Extract the (x, y) coordinate from the center of the cell holding the provided text.  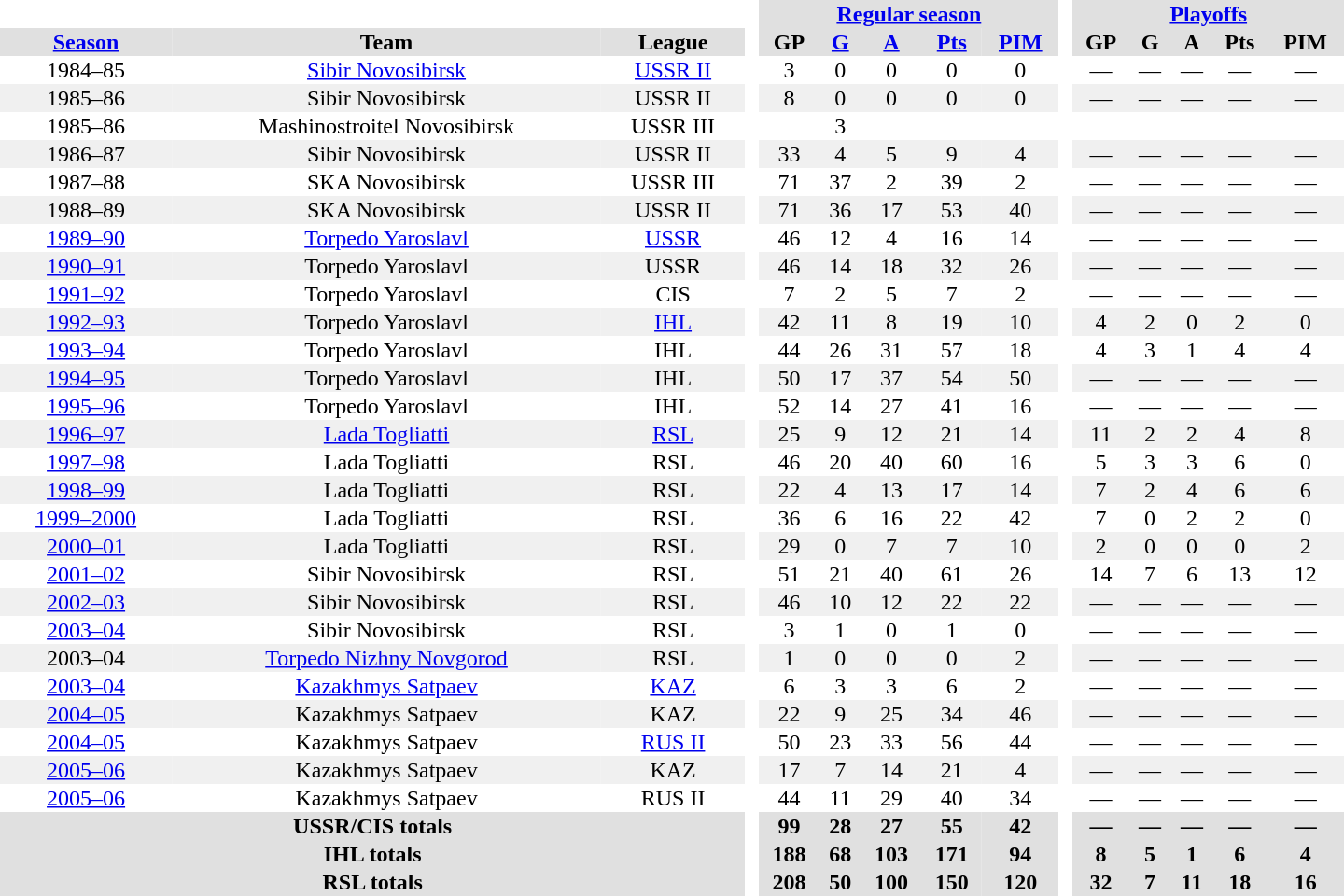
1992–93 (86, 322)
188 (790, 854)
Regular season (909, 14)
1997–98 (86, 462)
99 (790, 826)
League (673, 42)
1999–2000 (86, 518)
55 (952, 826)
USSR/CIS totals (372, 826)
1998–99 (86, 490)
1990–91 (86, 266)
53 (952, 210)
52 (790, 406)
68 (840, 854)
2001–02 (86, 574)
60 (952, 462)
1987–88 (86, 182)
103 (892, 854)
20 (840, 462)
94 (1020, 854)
31 (892, 350)
Playoffs (1208, 14)
56 (952, 742)
208 (790, 882)
Season (86, 42)
1988–89 (86, 210)
Torpedo Nizhny Novgorod (386, 658)
Team (386, 42)
100 (892, 882)
RSL totals (372, 882)
28 (840, 826)
39 (952, 182)
57 (952, 350)
41 (952, 406)
1993–94 (86, 350)
1994–95 (86, 378)
54 (952, 378)
1995–96 (86, 406)
150 (952, 882)
51 (790, 574)
61 (952, 574)
2000–01 (86, 546)
CIS (673, 294)
19 (952, 322)
Mashinostroitel Novosibirsk (386, 126)
IHL totals (372, 854)
1996–97 (86, 434)
1984–85 (86, 70)
1986–87 (86, 154)
1989–90 (86, 238)
23 (840, 742)
1991–92 (86, 294)
2002–03 (86, 602)
171 (952, 854)
120 (1020, 882)
